For the text-containing cell, return its midpoint in (X, Y) coordinate format. 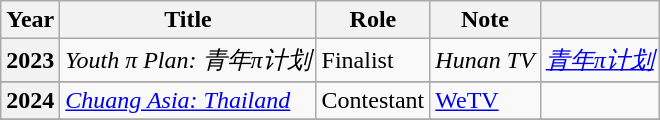
Youth π Plan: 青年π计划 (188, 60)
Contestant (373, 100)
Chuang Asia: Thailand (188, 100)
WeTV (485, 100)
2024 (30, 100)
Year (30, 20)
Hunan TV (485, 60)
Role (373, 20)
Finalist (373, 60)
Note (485, 20)
Title (188, 20)
2023 (30, 60)
青年π计划 (600, 60)
